Return the (X, Y) coordinate for the center point of the cell that contains the specified text.  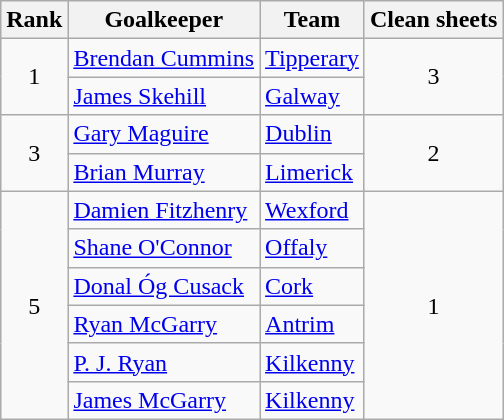
Wexford (312, 210)
Brendan Cummins (164, 58)
Galway (312, 96)
Team (312, 20)
5 (34, 305)
Dublin (312, 134)
Rank (34, 20)
Gary Maguire (164, 134)
Limerick (312, 172)
Donal Óg Cusack (164, 286)
Tipperary (312, 58)
Shane O'Connor (164, 248)
Brian Murray (164, 172)
Cork (312, 286)
Antrim (312, 324)
Goalkeeper (164, 20)
James Skehill (164, 96)
Clean sheets (433, 20)
Ryan McGarry (164, 324)
2 (433, 153)
Offaly (312, 248)
Damien Fitzhenry (164, 210)
P. J. Ryan (164, 362)
James McGarry (164, 400)
